From the cell containing the given text, extract its center point as [x, y] coordinate. 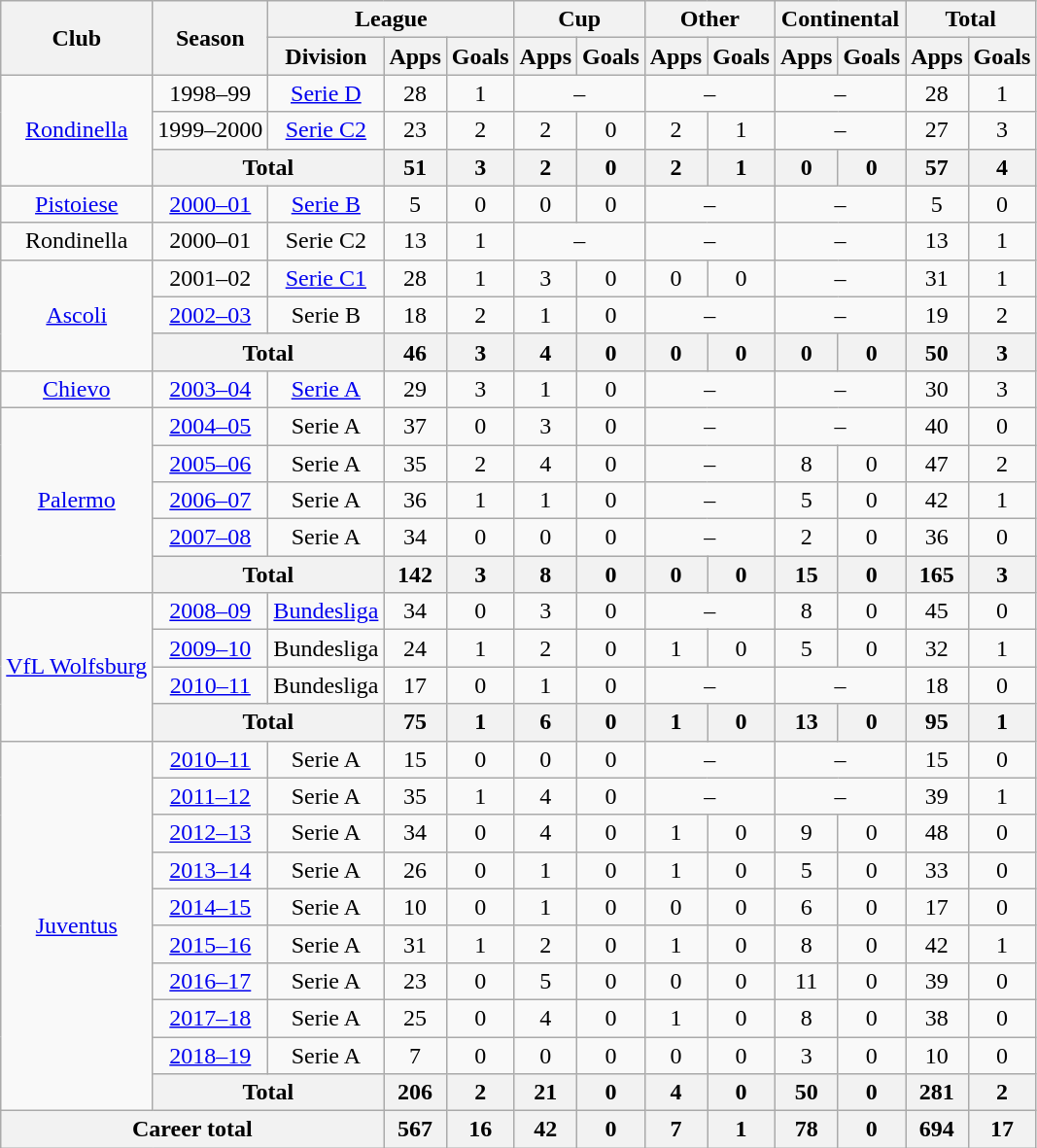
2012–13 [210, 833]
2001–02 [210, 278]
47 [937, 464]
694 [937, 1130]
2016–17 [210, 981]
40 [937, 426]
Club [77, 38]
29 [415, 389]
2002–03 [210, 315]
11 [806, 981]
Continental [840, 19]
2007–08 [210, 538]
30 [937, 389]
Cup [579, 19]
Serie C1 [327, 278]
Division [327, 56]
2009–10 [210, 648]
45 [937, 611]
281 [937, 1093]
2018–19 [210, 1055]
48 [937, 833]
51 [415, 167]
21 [545, 1093]
9 [806, 833]
75 [415, 722]
57 [937, 167]
165 [937, 574]
24 [415, 648]
Juventus [77, 925]
Season [210, 38]
2011–12 [210, 796]
Pistoiese [77, 204]
2008–09 [210, 611]
2003–04 [210, 389]
2004–05 [210, 426]
1998–99 [210, 93]
78 [806, 1130]
27 [937, 130]
33 [937, 870]
Ascoli [77, 315]
567 [415, 1130]
26 [415, 870]
2014–15 [210, 907]
1999–2000 [210, 130]
League [391, 19]
2013–14 [210, 870]
32 [937, 648]
19 [937, 315]
Chievo [77, 389]
2017–18 [210, 1018]
2005–06 [210, 464]
142 [415, 574]
37 [415, 426]
16 [480, 1130]
VfL Wolfsburg [77, 667]
25 [415, 1018]
206 [415, 1093]
38 [937, 1018]
Serie D [327, 93]
2015–16 [210, 944]
Career total [192, 1130]
Other [709, 19]
Palermo [77, 500]
2006–07 [210, 501]
95 [937, 722]
46 [415, 352]
